Output the (x, y) coordinate of the center of the cell containing the given text.  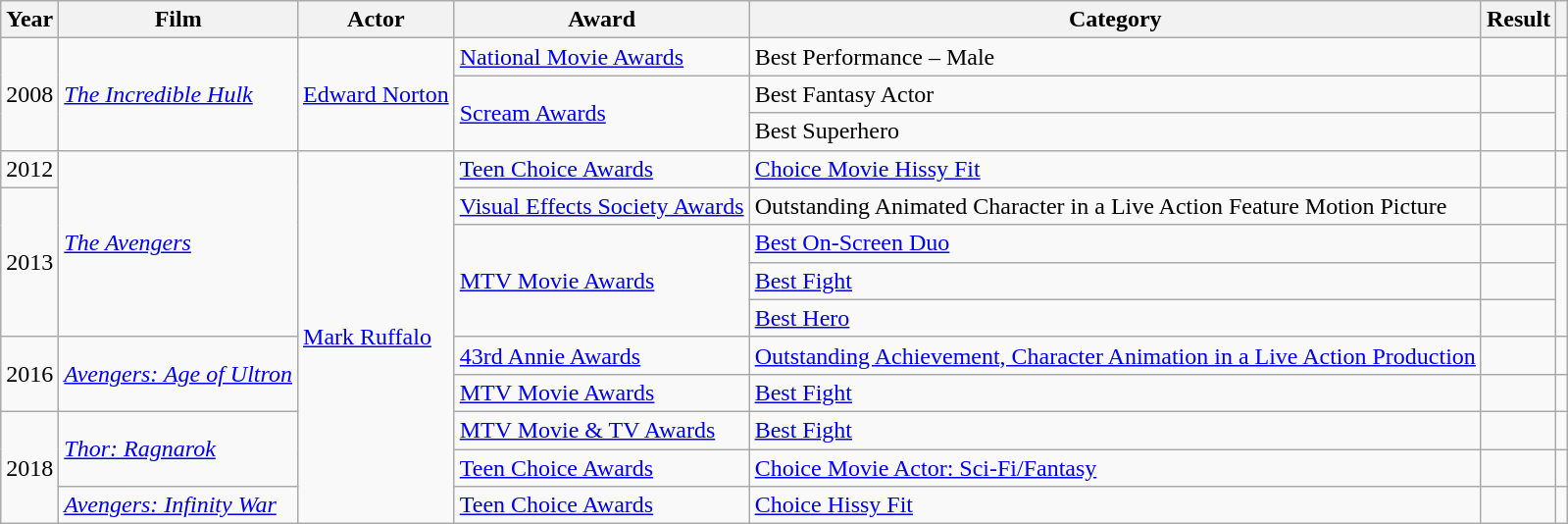
Best Performance – Male (1115, 57)
MTV Movie & TV Awards (602, 430)
Avengers: Infinity War (178, 505)
Actor (377, 20)
2008 (29, 94)
Thor: Ragnarok (178, 448)
Best On-Screen Duo (1115, 243)
Outstanding Animated Character in a Live Action Feature Motion Picture (1115, 206)
Edward Norton (377, 94)
2018 (29, 467)
Scream Awards (602, 113)
Choice Hissy Fit (1115, 505)
2012 (29, 169)
Result (1518, 20)
Mark Ruffalo (377, 338)
The Avengers (178, 243)
Visual Effects Society Awards (602, 206)
Best Superhero (1115, 131)
The Incredible Hulk (178, 94)
Film (178, 20)
Choice Movie Actor: Sci-Fi/Fantasy (1115, 468)
2016 (29, 374)
National Movie Awards (602, 57)
Award (602, 20)
Avengers: Age of Ultron (178, 374)
Category (1115, 20)
Outstanding Achievement, Character Animation in a Live Action Production (1115, 355)
2013 (29, 262)
Best Hero (1115, 318)
Year (29, 20)
43rd Annie Awards (602, 355)
Choice Movie Hissy Fit (1115, 169)
Best Fantasy Actor (1115, 94)
